Scan for the cell matching the given text and deliver its [X, Y] coordinate at center. 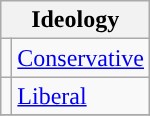
Liberal [81, 96]
Conservative [81, 58]
Ideology [76, 20]
